Output the (X, Y) coordinate of the center of the cell containing the given text.  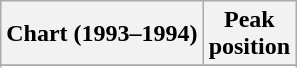
Peakposition (249, 34)
Chart (1993–1994) (102, 34)
